Capture the cell that displays the provided text and extract its (X, Y) central coordinate. 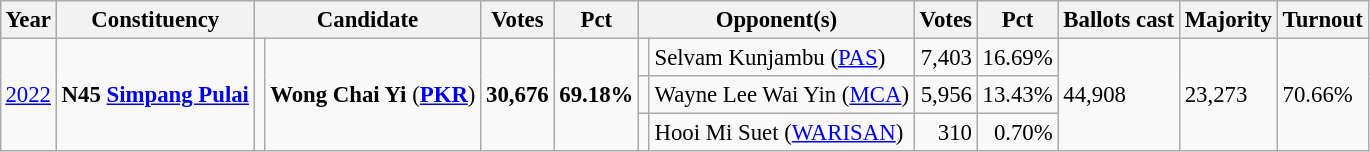
N45 Simpang Pulai (155, 94)
13.43% (1018, 95)
Wayne Lee Wai Yin (MCA) (782, 95)
Opponent(s) (777, 20)
2022 (28, 94)
0.70% (1018, 133)
Selvam Kunjambu (PAS) (782, 57)
30,676 (518, 94)
Hooi Mi Suet (WARISAN) (782, 133)
Majority (1228, 20)
7,403 (946, 57)
5,956 (946, 95)
69.18% (596, 94)
Wong Chai Yi (PKR) (373, 94)
23,273 (1228, 94)
Ballots cast (1118, 20)
Year (28, 20)
Turnout (1322, 20)
44,908 (1118, 94)
310 (946, 133)
Constituency (155, 20)
16.69% (1018, 57)
70.66% (1322, 94)
Candidate (367, 20)
